Return the (X, Y) coordinate for the center point of the cell that contains the specified text.  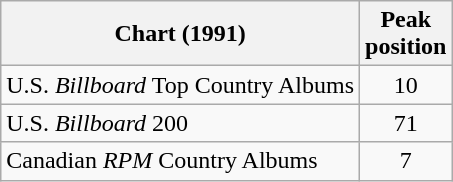
7 (406, 161)
10 (406, 85)
Peakposition (406, 34)
U.S. Billboard Top Country Albums (180, 85)
Chart (1991) (180, 34)
71 (406, 123)
Canadian RPM Country Albums (180, 161)
U.S. Billboard 200 (180, 123)
